Pinpoint the cell where the given text exists, returning its [x, y] midpoint coordinate. 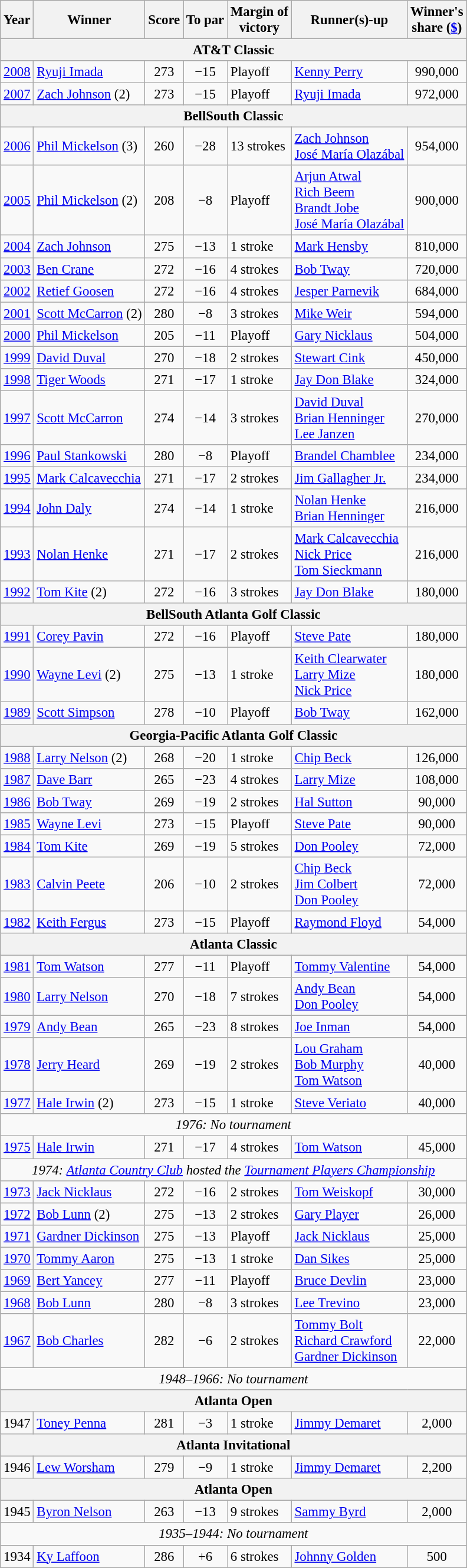
1974: Atlanta Country Club hosted the Tournament Players Championship [233, 1170]
−6 [205, 1341]
Bob Charles [90, 1341]
720,000 [437, 269]
Toney Penna [90, 1423]
1971 [17, 1236]
Tom Kite [90, 846]
1978 [17, 1065]
AT&T Classic [233, 50]
2,200 [437, 1468]
Bob Lunn [90, 1303]
Mark Hensby [349, 247]
−28 [205, 146]
Jerry Heard [90, 1065]
2005 [17, 201]
BellSouth Atlanta Golf Classic [233, 615]
1997 [17, 418]
Tiger Woods [90, 380]
1989 [17, 713]
279 [164, 1468]
30,000 [437, 1192]
270,000 [437, 418]
Scott McCarron [90, 418]
162,000 [437, 713]
206 [164, 884]
1995 [17, 478]
Hale Irwin [90, 1147]
Tom Weiskopf [349, 1192]
1948–1966: No tournament [233, 1379]
Andy Bean [90, 1027]
324,000 [437, 380]
Tom Kite (2) [90, 592]
Bruce Devlin [349, 1281]
263 [164, 1512]
Byron Nelson [90, 1512]
Wayne Levi [90, 824]
Brandel Chamblee [349, 456]
−3 [205, 1423]
Tommy Bolt Richard Crawford Gardner Dickinson [349, 1341]
Hale Irwin (2) [90, 1103]
2002 [17, 291]
5 strokes [259, 846]
1981 [17, 967]
Year [17, 20]
Johnny Golden [349, 1556]
Bob Lunn (2) [90, 1214]
1985 [17, 824]
1969 [17, 1281]
8 strokes [259, 1027]
260 [164, 146]
Runner(s)-up [349, 20]
810,000 [437, 247]
Retief Goosen [90, 291]
Chip Beck Jim Colbert Don Pooley [349, 884]
To par [205, 20]
208 [164, 201]
David Duval [90, 357]
1967 [17, 1341]
Larry Nelson [90, 997]
Jesper Parnevik [349, 291]
Hal Sutton [349, 802]
2000 [17, 335]
Atlanta Classic [233, 944]
13 strokes [259, 146]
1987 [17, 779]
2003 [17, 269]
Corey Pavin [90, 637]
Gary Player [349, 1214]
268 [164, 757]
278 [164, 713]
126,000 [437, 757]
Mark Calcavecchia [90, 478]
Andy Bean Don Pooley [349, 997]
Zach Johnson [90, 247]
1968 [17, 1303]
504,000 [437, 335]
Dave Barr [90, 779]
Mark Calcavecchia Nick Price Tom Sieckmann [349, 555]
1973 [17, 1192]
Scott McCarron (2) [90, 313]
2006 [17, 146]
1983 [17, 884]
Mike Weir [349, 313]
954,000 [437, 146]
Lou Graham Bob Murphy Tom Watson [349, 1065]
1979 [17, 1027]
Georgia-Pacific Atlanta Golf Classic [233, 735]
7 strokes [259, 997]
2007 [17, 94]
Winner [90, 20]
Steve Veriato [349, 1103]
45,000 [437, 1147]
Larry Nelson (2) [90, 757]
6 strokes [259, 1556]
500 [437, 1556]
2004 [17, 247]
1991 [17, 637]
Phil Mickelson [90, 335]
1984 [17, 846]
281 [164, 1423]
Gary Nicklaus [349, 335]
Keith Fergus [90, 922]
1999 [17, 357]
2001 [17, 313]
Don Pooley [349, 846]
Keith Clearwater Larry Mize Nick Price [349, 675]
Larry Mize [349, 779]
1935–1944: No tournament [233, 1534]
−9 [205, 1468]
1970 [17, 1258]
−20 [205, 757]
1996 [17, 456]
1934 [17, 1556]
Zach Johnson José María Olazábal [349, 146]
22,000 [437, 1341]
BellSouth Classic [233, 116]
900,000 [437, 201]
1980 [17, 997]
Chip Beck [349, 757]
1975 [17, 1147]
282 [164, 1341]
Kenny Perry [349, 72]
Phil Mickelson (2) [90, 201]
9 strokes [259, 1512]
David Duval Brian Henninger Lee Janzen [349, 418]
Lee Trevino [349, 1303]
26,000 [437, 1214]
Raymond Floyd [349, 922]
Margin ofvictory [259, 20]
1998 [17, 380]
Bert Yancey [90, 1281]
1988 [17, 757]
Lew Worsham [90, 1468]
Sammy Byrd [349, 1512]
Nolan Henke [90, 555]
Scott Simpson [90, 713]
108,000 [437, 779]
1976: No tournament [233, 1125]
Tommy Valentine [349, 967]
Joe Inman [349, 1027]
1947 [17, 1423]
1986 [17, 802]
972,000 [437, 94]
1946 [17, 1468]
Zach Johnson (2) [90, 94]
Tommy Aaron [90, 1258]
1977 [17, 1103]
594,000 [437, 313]
286 [164, 1556]
Stewart Cink [349, 357]
John Daly [90, 509]
Score [164, 20]
990,000 [437, 72]
Phil Mickelson (3) [90, 146]
Ben Crane [90, 269]
450,000 [437, 357]
1990 [17, 675]
1972 [17, 1214]
Jim Gallagher Jr. [349, 478]
205 [164, 335]
2008 [17, 72]
1994 [17, 509]
1945 [17, 1512]
Gardner Dickinson [90, 1236]
1982 [17, 922]
Ky Laffoon [90, 1556]
Calvin Peete [90, 884]
Atlanta Invitational [233, 1445]
Dan Sikes [349, 1258]
Arjun Atwal Rich Beem Brandt Jobe José María Olazábal [349, 201]
Winner'sshare ($) [437, 20]
Paul Stankowski [90, 456]
+6 [205, 1556]
Wayne Levi (2) [90, 675]
Nolan Henke Brian Henninger [349, 509]
1993 [17, 555]
1992 [17, 592]
684,000 [437, 291]
